Return [X, Y] of the center of cell containing provided text 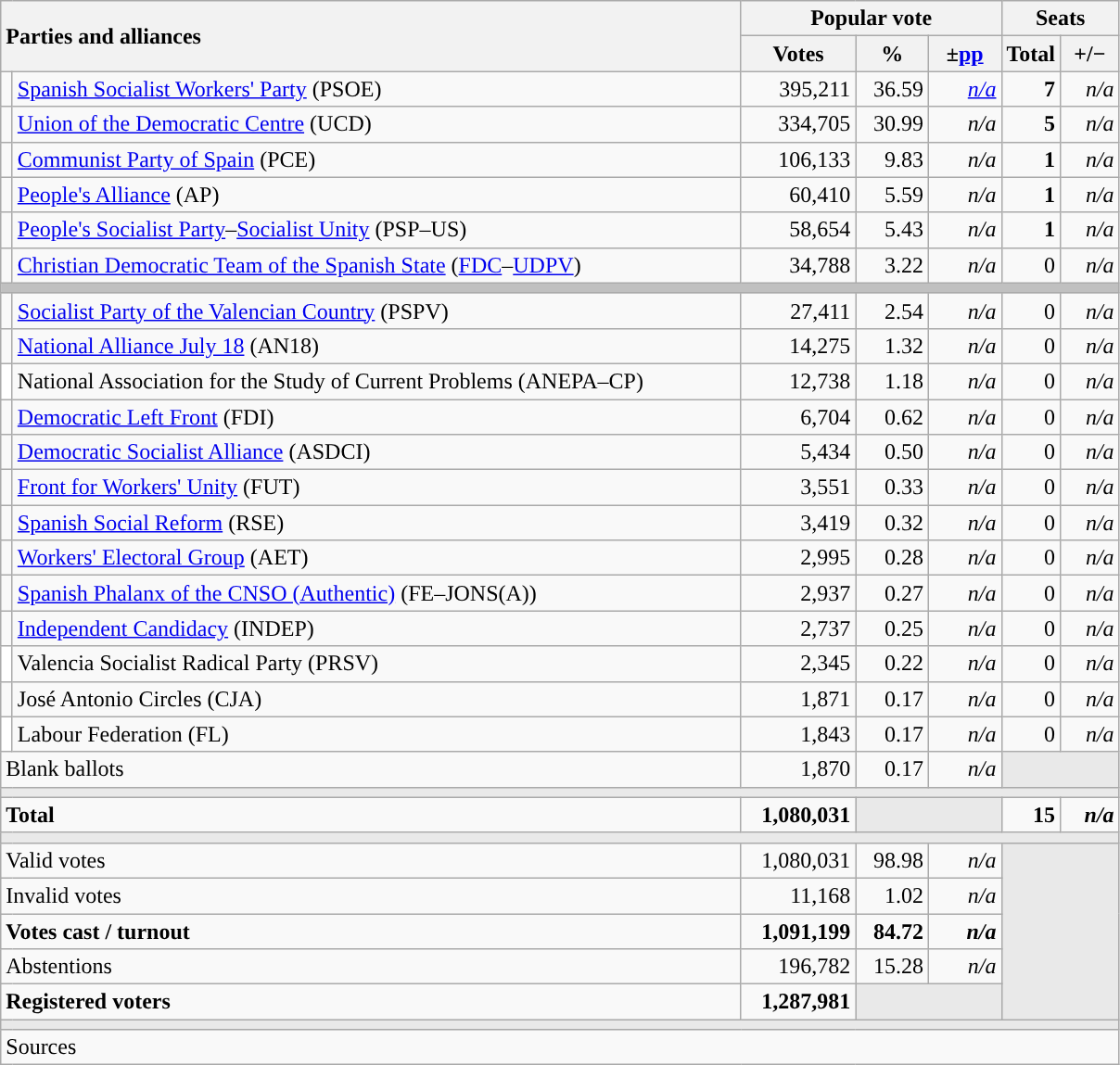
1.18 [892, 381]
Socialist Party of the Valencian Country (PSPV) [376, 311]
Seats [1061, 19]
Spanish Phalanx of the CNSO (Authentic) (FE–JONS(A)) [376, 593]
Valid votes [371, 860]
60,410 [798, 195]
1.32 [892, 346]
15 [1031, 815]
Invalid votes [371, 895]
People's Alliance (AP) [376, 195]
National Association for the Study of Current Problems (ANEPA–CP) [376, 381]
12,738 [798, 381]
106,133 [798, 159]
Votes [798, 54]
Sources [560, 1047]
Communist Party of Spain (PCE) [376, 159]
2,937 [798, 593]
0.50 [892, 452]
3.22 [892, 265]
3,419 [798, 523]
0.27 [892, 593]
395,211 [798, 89]
34,788 [798, 265]
5.59 [892, 195]
Independent Candidacy (INDEP) [376, 628]
Workers' Electoral Group (AET) [376, 558]
2,737 [798, 628]
0.32 [892, 523]
1,870 [798, 769]
Christian Democratic Team of the Spanish State (FDC–UDPV) [376, 265]
15.28 [892, 967]
2.54 [892, 311]
1,091,199 [798, 932]
6,704 [798, 416]
National Alliance July 18 (AN18) [376, 346]
2,995 [798, 558]
1.02 [892, 895]
0.25 [892, 628]
Spanish Social Reform (RSE) [376, 523]
58,654 [798, 230]
Democratic Socialist Alliance (ASDCI) [376, 452]
1,843 [798, 734]
Votes cast / turnout [371, 932]
Blank ballots [371, 769]
14,275 [798, 346]
Abstentions [371, 967]
Front for Workers' Unity (FUT) [376, 488]
0.33 [892, 488]
1,287,981 [798, 1002]
3,551 [798, 488]
5 [1031, 124]
+/− [1090, 54]
9.83 [892, 159]
Registered voters [371, 1002]
84.72 [892, 932]
11,168 [798, 895]
5.43 [892, 230]
Popular vote [872, 19]
98.98 [892, 860]
People's Socialist Party–Socialist Unity (PSP–US) [376, 230]
Democratic Left Front (FDI) [376, 416]
2,345 [798, 664]
±pp [964, 54]
0.28 [892, 558]
% [892, 54]
0.62 [892, 416]
30.99 [892, 124]
334,705 [798, 124]
0.22 [892, 664]
1,871 [798, 699]
Labour Federation (FL) [376, 734]
7 [1031, 89]
36.59 [892, 89]
Valencia Socialist Radical Party (PRSV) [376, 664]
Union of the Democratic Centre (UCD) [376, 124]
Spanish Socialist Workers' Party (PSOE) [376, 89]
5,434 [798, 452]
José Antonio Circles (CJA) [376, 699]
Parties and alliances [371, 36]
27,411 [798, 311]
196,782 [798, 967]
